Determine the [x, y] coordinate at the center of the cell enclosing the given text.  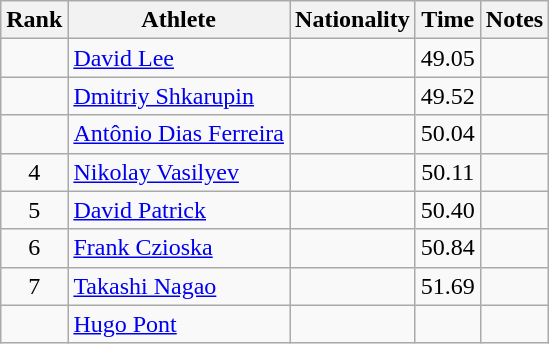
49.05 [448, 58]
David Lee [179, 58]
4 [34, 172]
50.11 [448, 172]
Dmitriy Shkarupin [179, 96]
Takashi Nagao [179, 286]
Frank Czioska [179, 248]
50.04 [448, 134]
6 [34, 248]
Time [448, 20]
David Patrick [179, 210]
Nikolay Vasilyev [179, 172]
Rank [34, 20]
Athlete [179, 20]
50.40 [448, 210]
Nationality [353, 20]
51.69 [448, 286]
50.84 [448, 248]
7 [34, 286]
5 [34, 210]
Notes [514, 20]
Hugo Pont [179, 324]
49.52 [448, 96]
Antônio Dias Ferreira [179, 134]
